Scan for the cell matching the given text and deliver its [x, y] coordinate at center. 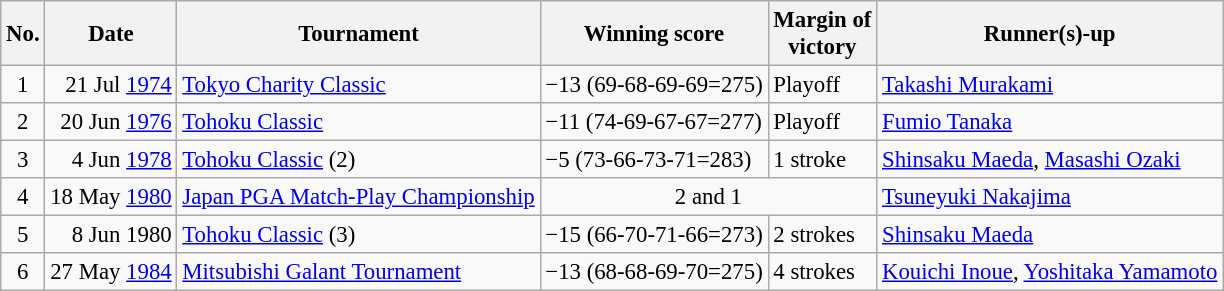
Tokyo Charity Classic [358, 85]
5 [23, 235]
3 [23, 160]
Margin ofvictory [822, 34]
Japan PGA Match-Play Championship [358, 197]
20 Jun 1976 [111, 122]
4 Jun 1978 [111, 160]
Shinsaku Maeda [1050, 235]
8 Jun 1980 [111, 235]
1 [23, 85]
Tsuneyuki Nakajima [1050, 197]
18 May 1980 [111, 197]
−11 (74-69-67-67=277) [654, 122]
Runner(s)-up [1050, 34]
Tohoku Classic [358, 122]
2 and 1 [708, 197]
−15 (66-70-71-66=273) [654, 235]
Tohoku Classic (3) [358, 235]
21 Jul 1974 [111, 85]
Tohoku Classic (2) [358, 160]
Winning score [654, 34]
Takashi Murakami [1050, 85]
−13 (69-68-69-69=275) [654, 85]
4 [23, 197]
Tournament [358, 34]
1 stroke [822, 160]
Date [111, 34]
−5 (73-66-73-71=283) [654, 160]
Shinsaku Maeda, Masashi Ozaki [1050, 160]
2 strokes [822, 235]
Fumio Tanaka [1050, 122]
2 [23, 122]
No. [23, 34]
